Output the [x, y] coordinate of the center of the cell containing the given text.  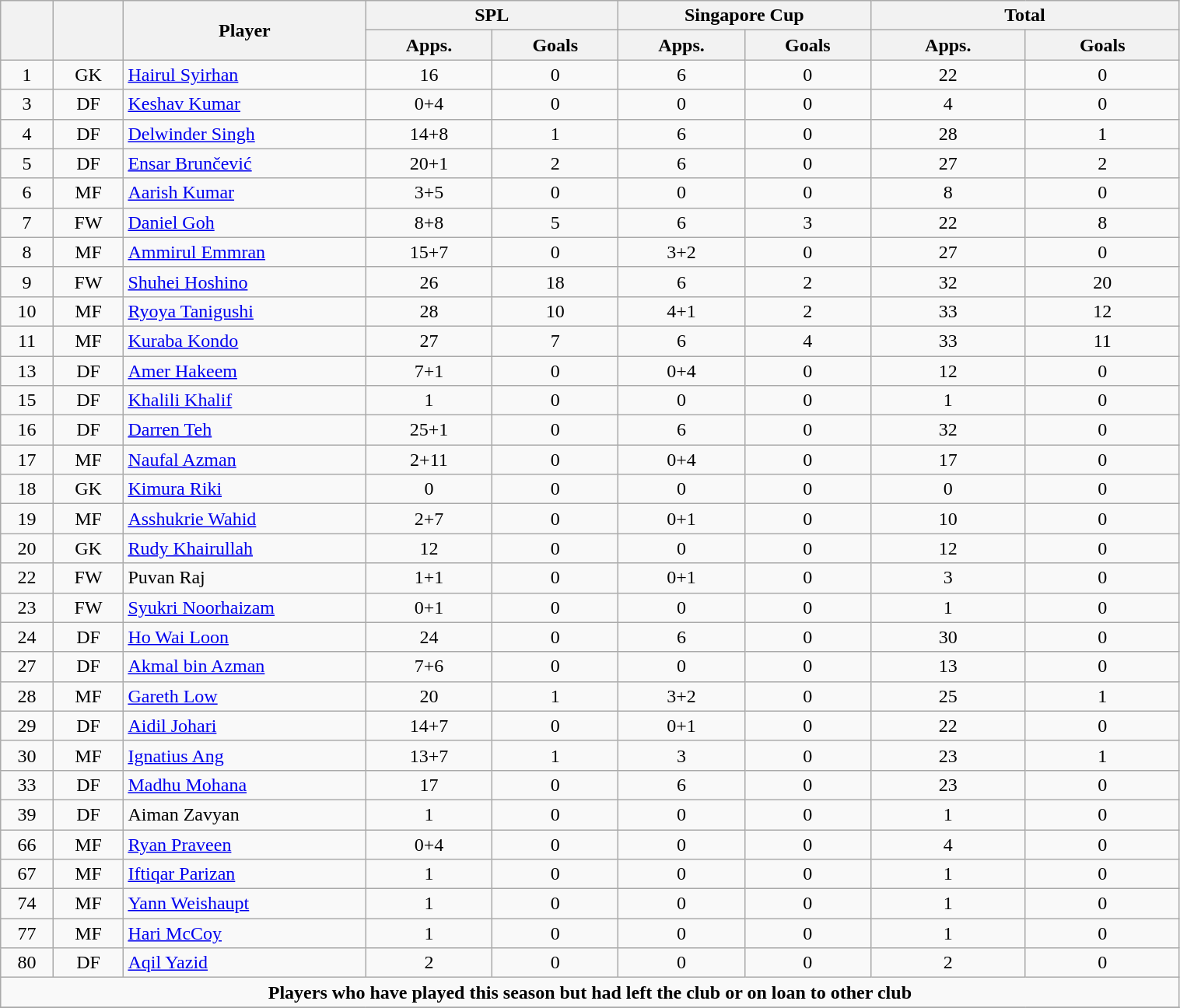
1+1 [429, 578]
Aidil Johari [244, 726]
Ammirul Emmran [244, 252]
9 [27, 282]
Keshav Kumar [244, 104]
2+11 [429, 460]
Player [244, 30]
Khalili Khalif [244, 401]
66 [27, 844]
Asshukrie Wahid [244, 519]
Yann Weishaupt [244, 904]
74 [27, 904]
Ryan Praveen [244, 844]
2+7 [429, 519]
Ryoya Tanigushi [244, 311]
Rudy Khairullah [244, 548]
Naufal Azman [244, 460]
29 [27, 726]
19 [27, 519]
Amer Hakeem [244, 371]
67 [27, 874]
25 [947, 696]
Syukri Noorhaizam [244, 607]
Kimura Riki [244, 489]
Akmal bin Azman [244, 667]
7+6 [429, 667]
80 [27, 963]
Iftiqar Parizan [244, 874]
15+7 [429, 252]
Aarish Kumar [244, 193]
Shuhei Hoshino [244, 282]
3+5 [429, 193]
Hairul Syirhan [244, 75]
15 [27, 401]
14+7 [429, 726]
Ho Wai Loon [244, 637]
Ensar Brunčević [244, 163]
Players who have played this season but had left the club or on loan to other club [590, 992]
SPL [492, 16]
Singapore Cup [745, 16]
26 [429, 282]
Ignatius Ang [244, 755]
4+1 [681, 311]
Daniel Goh [244, 222]
14+8 [429, 134]
Kuraba Kondo [244, 341]
Hari McCoy [244, 933]
Total [1025, 16]
39 [27, 814]
8+8 [429, 222]
Darren Teh [244, 430]
Aiman Zavyan [244, 814]
Gareth Low [244, 696]
13+7 [429, 755]
Madhu Mohana [244, 785]
20+1 [429, 163]
Aqil Yazid [244, 963]
7+1 [429, 371]
Delwinder Singh [244, 134]
25+1 [429, 430]
77 [27, 933]
Puvan Raj [244, 578]
